For the text-containing cell, return its midpoint in [X, Y] coordinate format. 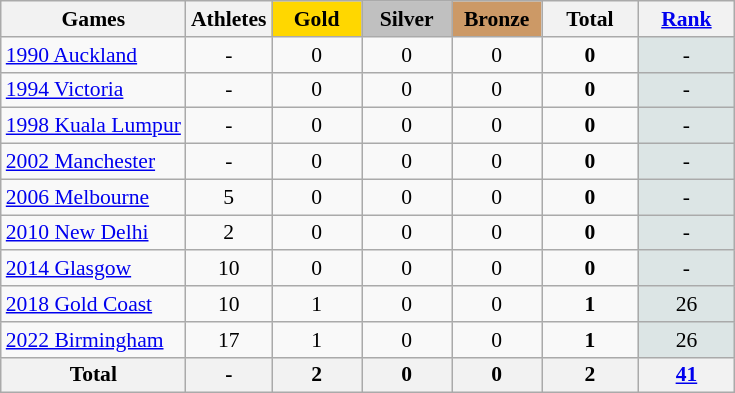
2002 Manchester [94, 162]
Athletes [229, 19]
1990 Auckland [94, 55]
5 [229, 197]
1998 Kuala Lumpur [94, 126]
Games [94, 19]
Silver [407, 19]
2010 New Delhi [94, 233]
1994 Victoria [94, 90]
2022 Birmingham [94, 340]
2006 Melbourne [94, 197]
17 [229, 340]
2014 Glasgow [94, 269]
41 [686, 375]
Rank [686, 19]
Bronze [497, 19]
Gold [317, 19]
2018 Gold Coast [94, 304]
